Extract the (X, Y) coordinate from the center of the cell holding the provided text.  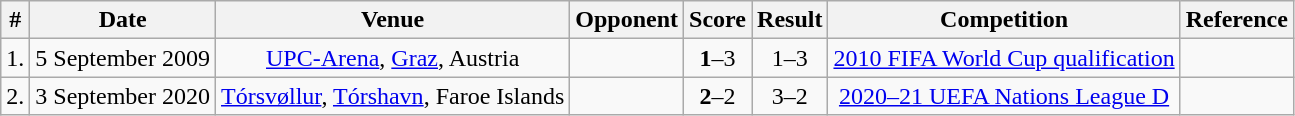
UPC-Arena, Graz, Austria (393, 58)
5 September 2009 (123, 58)
3 September 2020 (123, 96)
# (16, 20)
Date (123, 20)
2020–21 UEFA Nations League D (1004, 96)
Score (718, 20)
2–2 (718, 96)
Reference (1236, 20)
Competition (1004, 20)
1. (16, 58)
2010 FIFA World Cup qualification (1004, 58)
Venue (393, 20)
3–2 (790, 96)
Opponent (627, 20)
Tórsvøllur, Tórshavn, Faroe Islands (393, 96)
Result (790, 20)
2. (16, 96)
